Return the (x, y) coordinate for the center point of the cell that contains the specified text.  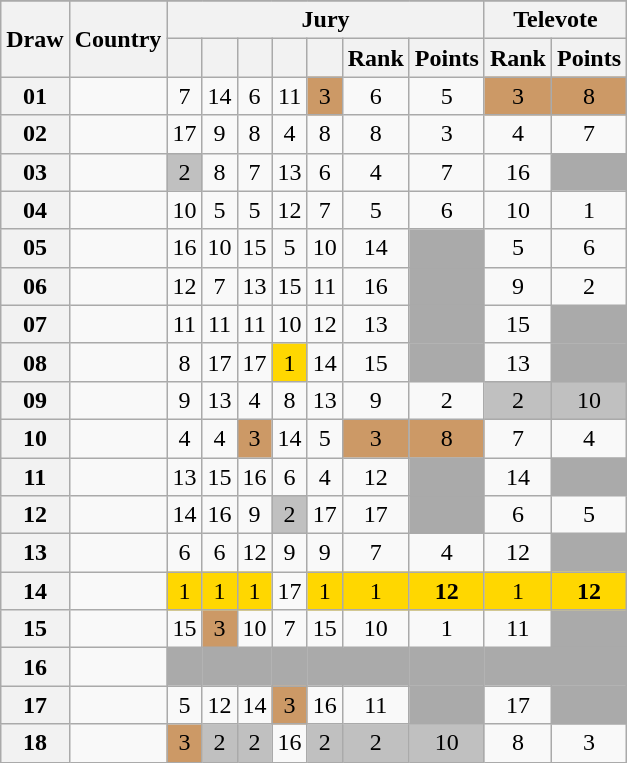
05 (35, 248)
Draw (35, 39)
06 (35, 286)
Televote (555, 20)
Country (118, 39)
02 (35, 134)
07 (35, 324)
18 (35, 743)
Jury (326, 20)
03 (35, 172)
04 (35, 210)
08 (35, 362)
09 (35, 400)
01 (35, 96)
